Output the (x, y) coordinate of the center of the cell containing the given text.  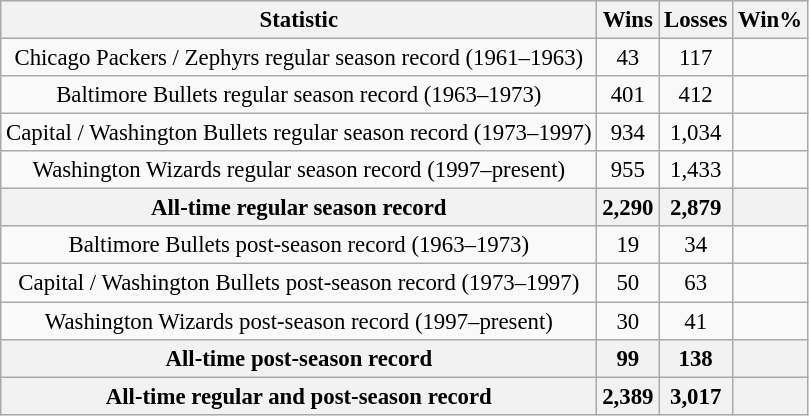
Washington Wizards regular season record (1997–present) (299, 170)
401 (628, 95)
Win% (770, 20)
43 (628, 58)
All-time regular and post-season record (299, 396)
50 (628, 283)
Washington Wizards post-season record (1997–present) (299, 321)
99 (628, 358)
Chicago Packers / Zephyrs regular season record (1961–1963) (299, 58)
19 (628, 245)
63 (696, 283)
934 (628, 133)
All-time post-season record (299, 358)
34 (696, 245)
2,879 (696, 208)
955 (628, 170)
Losses (696, 20)
Capital / Washington Bullets regular season record (1973–1997) (299, 133)
30 (628, 321)
Baltimore Bullets regular season record (1963–1973) (299, 95)
All-time regular season record (299, 208)
138 (696, 358)
1,433 (696, 170)
2,290 (628, 208)
Capital / Washington Bullets post-season record (1973–1997) (299, 283)
412 (696, 95)
117 (696, 58)
Wins (628, 20)
2,389 (628, 396)
Statistic (299, 20)
1,034 (696, 133)
41 (696, 321)
3,017 (696, 396)
Baltimore Bullets post-season record (1963–1973) (299, 245)
